Return (x, y) of the center of cell containing provided text 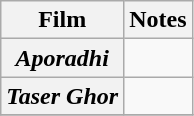
Film (62, 20)
Aporadhi (62, 58)
Notes (158, 20)
Taser Ghor (62, 96)
